Pinpoint the cell where the given text exists, returning its [x, y] midpoint coordinate. 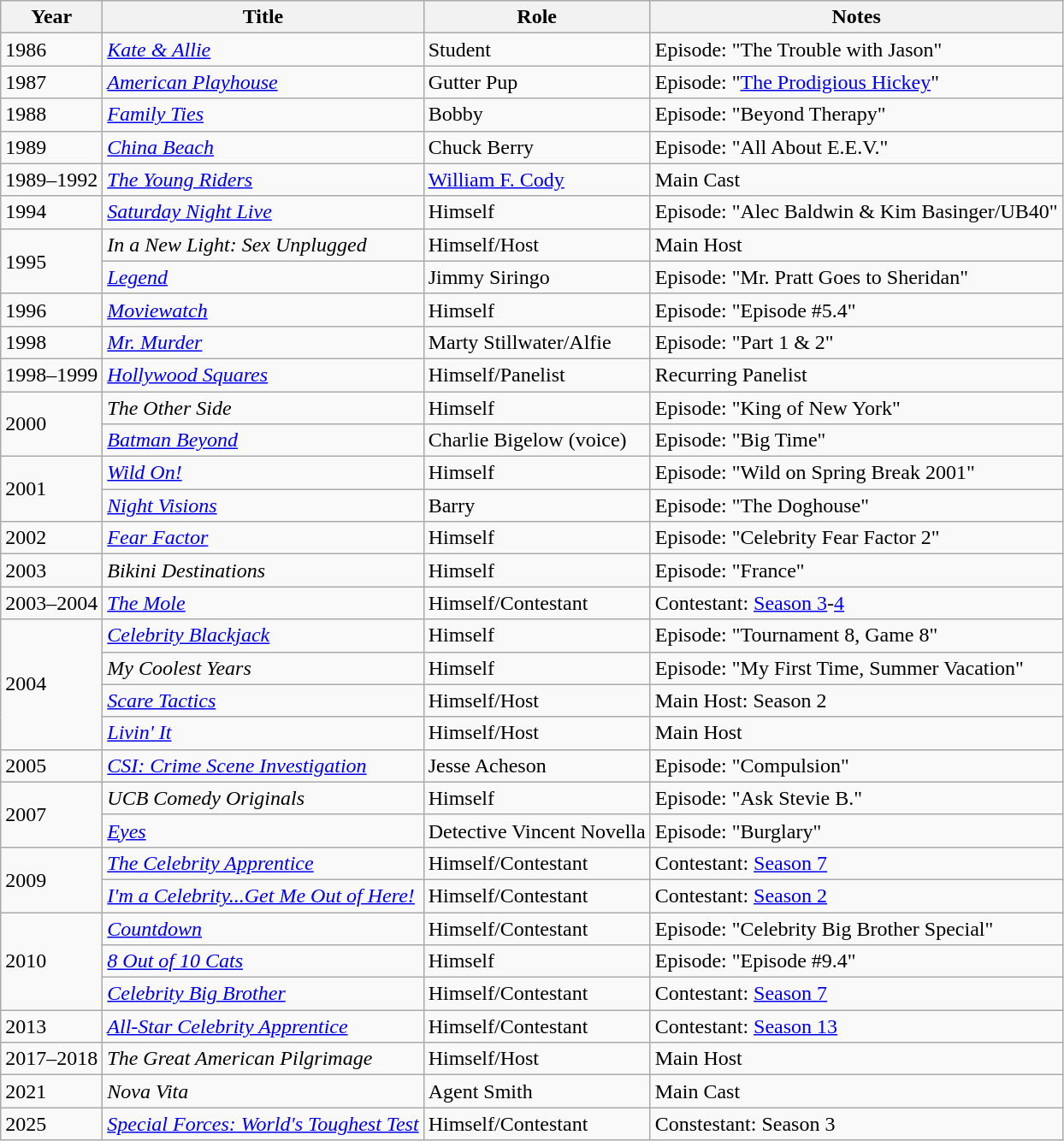
The Mole [263, 603]
Episode: "My First Time, Summer Vacation" [856, 668]
Detective Vincent Novella [537, 831]
1988 [51, 115]
The Celebrity Apprentice [263, 863]
2003 [51, 570]
In a New Light: Sex Unplugged [263, 245]
2025 [51, 1124]
2005 [51, 766]
Contestant: Season 2 [856, 896]
American Playhouse [263, 82]
Year [51, 17]
My Coolest Years [263, 668]
China Beach [263, 147]
CSI: Crime Scene Investigation [263, 766]
Livin' It [263, 733]
Episode: "Part 1 & 2" [856, 342]
Episode: "Mr. Pratt Goes to Sheridan" [856, 277]
I'm a Celebrity...Get Me Out of Here! [263, 896]
Contestant: Season 3-4 [856, 603]
1989 [51, 147]
2021 [51, 1091]
Barry [537, 505]
Episode: "All About E.E.V." [856, 147]
Jimmy Siringo [537, 277]
Episode: "The Doghouse" [856, 505]
Nova Vita [263, 1091]
Jesse Acheson [537, 766]
Episode: "Celebrity Fear Factor 2" [856, 538]
2017–2018 [51, 1059]
Scare Tactics [263, 701]
Episode: "Tournament 8, Game 8" [856, 636]
Student [537, 50]
Recurring Panelist [856, 375]
Episode: "Ask Stevie B." [856, 798]
1995 [51, 261]
2002 [51, 538]
Celebrity Blackjack [263, 636]
Episode: "France" [856, 570]
Night Visions [263, 505]
2001 [51, 489]
The Other Side [263, 408]
Himself/Panelist [537, 375]
Gutter Pup [537, 82]
2007 [51, 814]
Episode: "Episode #9.4" [856, 961]
Saturday Night Live [263, 212]
Episode: "Beyond Therapy" [856, 115]
All-Star Celebrity Apprentice [263, 1026]
Bikini Destinations [263, 570]
Eyes [263, 831]
Marty Stillwater/Alfie [537, 342]
1989–1992 [51, 180]
Role [537, 17]
Chuck Berry [537, 147]
Agent Smith [537, 1091]
Kate & Allie [263, 50]
Constestant: Season 3 [856, 1124]
1996 [51, 310]
Episode: "Celebrity Big Brother Special" [856, 928]
Countdown [263, 928]
Legend [263, 277]
8 Out of 10 Cats [263, 961]
Charlie Bigelow (voice) [537, 440]
Family Ties [263, 115]
Episode: "Episode #5.4" [856, 310]
2004 [51, 684]
Episode: "Big Time" [856, 440]
Batman Beyond [263, 440]
Mr. Murder [263, 342]
Moviewatch [263, 310]
Special Forces: World's Toughest Test [263, 1124]
Episode: "King of New York" [856, 408]
1994 [51, 212]
UCB Comedy Originals [263, 798]
1998 [51, 342]
Episode: "Alec Baldwin & Kim Basinger/UB40" [856, 212]
The Great American Pilgrimage [263, 1059]
2000 [51, 424]
Fear Factor [263, 538]
Bobby [537, 115]
Episode: "The Prodigious Hickey" [856, 82]
Wild On! [263, 473]
Contestant: Season 13 [856, 1026]
The Young Riders [263, 180]
2010 [51, 961]
2013 [51, 1026]
William F. Cody [537, 180]
Episode: "Burglary" [856, 831]
Main Host: Season 2 [856, 701]
Episode: "Wild on Spring Break 2001" [856, 473]
Episode: "The Trouble with Jason" [856, 50]
2009 [51, 879]
Celebrity Big Brother [263, 994]
2003–2004 [51, 603]
1998–1999 [51, 375]
Hollywood Squares [263, 375]
Notes [856, 17]
1987 [51, 82]
Title [263, 17]
1986 [51, 50]
Episode: "Compulsion" [856, 766]
